Scan for the cell matching the given text and deliver its [X, Y] coordinate at center. 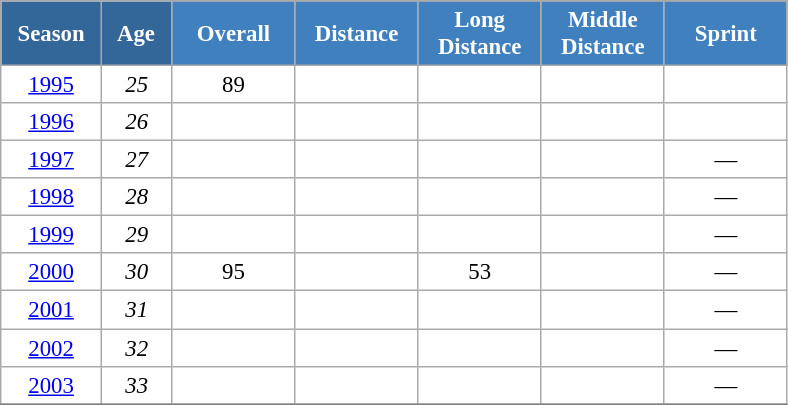
95 [234, 273]
2001 [52, 310]
25 [136, 85]
Long Distance [480, 34]
2003 [52, 385]
89 [234, 85]
1995 [52, 85]
Age [136, 34]
Middle Distance [602, 34]
1996 [52, 122]
Distance [356, 34]
2002 [52, 348]
53 [480, 273]
1999 [52, 235]
Overall [234, 34]
1998 [52, 197]
28 [136, 197]
33 [136, 385]
31 [136, 310]
32 [136, 348]
1997 [52, 160]
2000 [52, 273]
26 [136, 122]
27 [136, 160]
29 [136, 235]
Sprint [726, 34]
Season [52, 34]
30 [136, 273]
